Return (X, Y) of the center of cell containing provided text 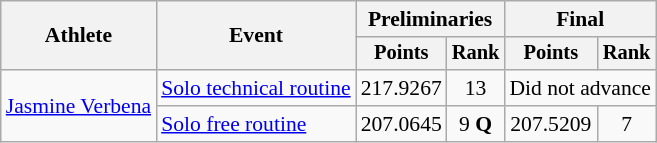
207.5209 (550, 124)
207.0645 (402, 124)
9 Q (476, 124)
7 (626, 124)
Event (256, 36)
13 (476, 88)
Jasmine Verbena (78, 106)
217.9267 (402, 88)
Did not advance (580, 88)
Athlete (78, 36)
Preliminaries (430, 19)
Solo free routine (256, 124)
Final (580, 19)
Solo technical routine (256, 88)
